Detect which cell encompasses the target text, then output its (x, y) center coordinate. 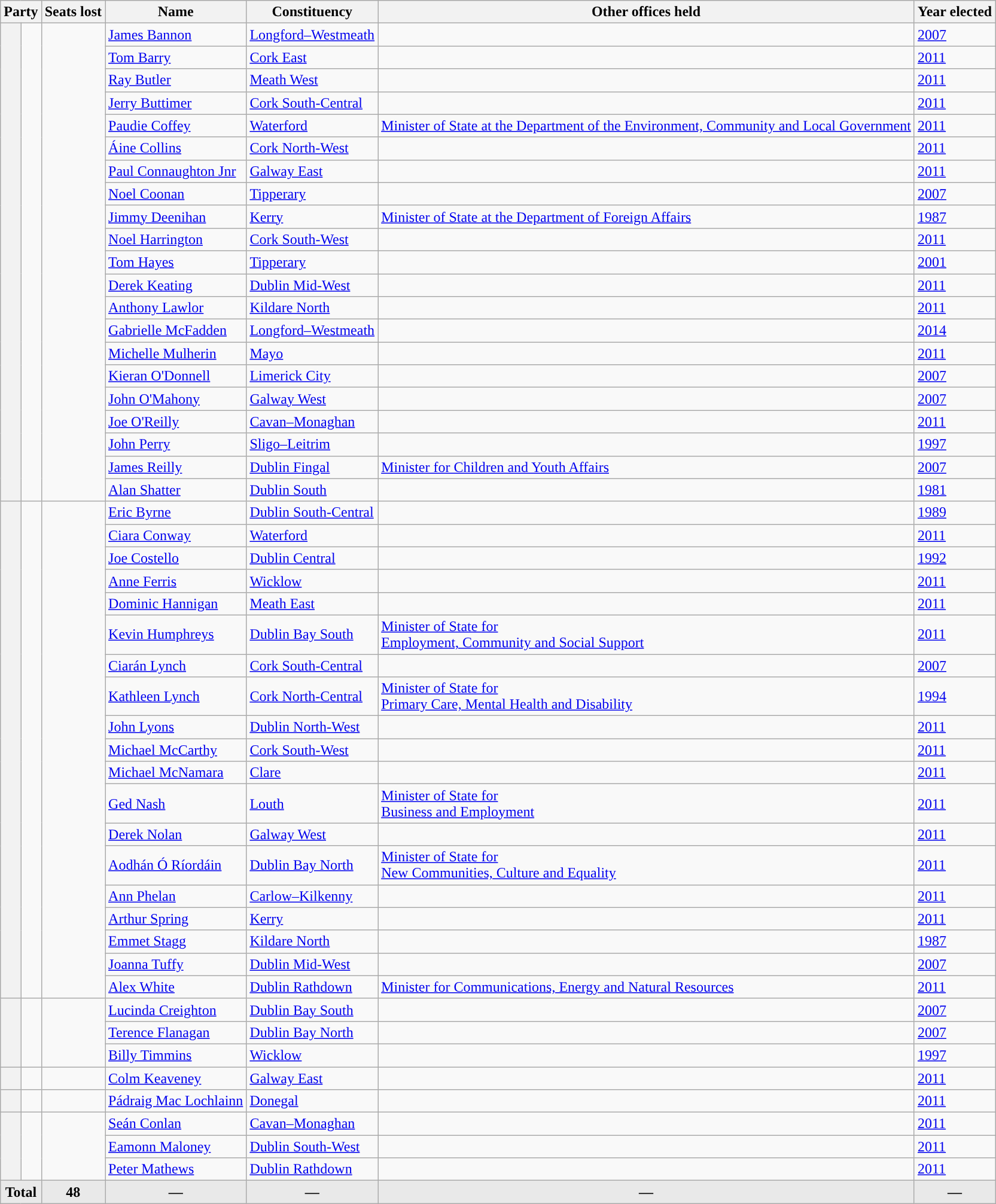
Michael McCarthy (176, 750)
Louth (312, 804)
Dublin North-West (312, 727)
Minister of State at the Department of the Environment, Community and Local Government (646, 126)
Meath East (312, 603)
Michael McNamara (176, 773)
Kieran O'Donnell (176, 376)
Áine Collins (176, 148)
2014 (955, 331)
Party (21, 12)
2001 (955, 262)
Cork North-Central (312, 696)
Michelle Mulherin (176, 353)
Donegal (312, 1101)
Sligo–Leitrim (312, 444)
Meath West (312, 80)
Carlow–Kilkenny (312, 896)
Minister for Communications, Energy and Natural Resources (646, 987)
Tom Hayes (176, 262)
Anne Ferris (176, 581)
Alan Shatter (176, 490)
Lucinda Creighton (176, 1010)
48 (73, 1192)
Terence Flanagan (176, 1032)
Kevin Humphreys (176, 634)
Billy Timmins (176, 1055)
Eric Byrne (176, 513)
Dublin Fingal (312, 467)
Minister for Children and Youth Affairs (646, 467)
Cork East (312, 57)
John Perry (176, 444)
Jimmy Deenihan (176, 217)
Ged Nash (176, 804)
Alex White (176, 987)
Colm Keaveney (176, 1078)
Dominic Hannigan (176, 603)
Emmet Stagg (176, 941)
Pádraig Mac Lochlainn (176, 1101)
Arthur Spring (176, 919)
Ciarán Lynch (176, 666)
Ray Butler (176, 80)
Ann Phelan (176, 896)
Paudie Coffey (176, 126)
Joanna Tuffy (176, 964)
James Reilly (176, 467)
1992 (955, 558)
Dublin South-West (312, 1147)
Jerry Buttimer (176, 103)
Eamonn Maloney (176, 1147)
Total (21, 1192)
Name (176, 12)
1989 (955, 513)
Seats lost (73, 12)
Dublin South (312, 490)
Cork North-West (312, 148)
Joe O'Reilly (176, 422)
Peter Mathews (176, 1169)
Minister of State forBusiness and Employment (646, 804)
Tom Barry (176, 57)
Aodhán Ó Ríordáin (176, 865)
Gabrielle McFadden (176, 331)
Minister of State forEmployment, Community and Social Support (646, 634)
John Lyons (176, 727)
Minister of State forNew Communities, Culture and Equality (646, 865)
Constituency (312, 12)
John O'Mahony (176, 399)
Dublin Central (312, 558)
Ciara Conway (176, 535)
1994 (955, 696)
Anthony Lawlor (176, 308)
Dublin South-Central (312, 513)
Clare (312, 773)
Paul Connaughton Jnr (176, 171)
Noel Coonan (176, 194)
Year elected (955, 12)
James Bannon (176, 35)
Noel Harrington (176, 239)
Mayo (312, 353)
Derek Keating (176, 285)
Limerick City (312, 376)
Minister of State at the Department of Foreign Affairs (646, 217)
Minister of State forPrimary Care, Mental Health and Disability (646, 696)
Derek Nolan (176, 834)
1981 (955, 490)
Joe Costello (176, 558)
Other offices held (646, 12)
Seán Conlan (176, 1124)
Kathleen Lynch (176, 696)
